Return the [X, Y] coordinate for the center point of the cell that contains the specified text.  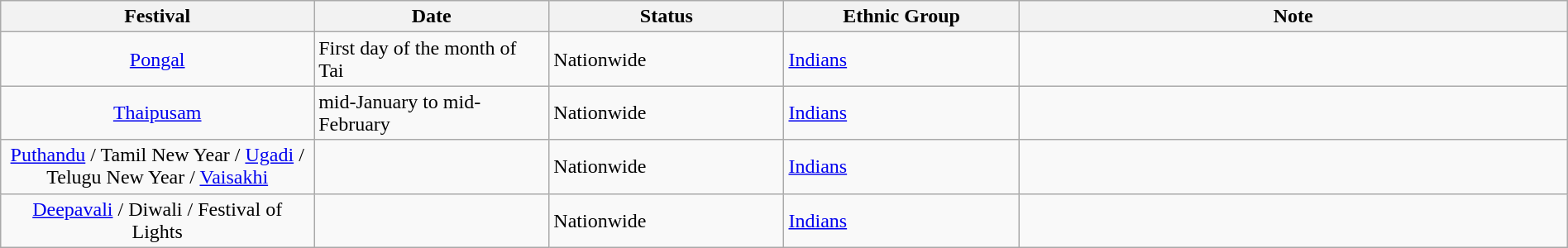
Thaipusam [157, 112]
Deepavali / Diwali / Festival of Lights [157, 220]
Note [1293, 17]
Ethnic Group [901, 17]
First day of the month of Tai [432, 60]
Date [432, 17]
Pongal [157, 60]
mid-January to mid-February [432, 112]
Festival [157, 17]
Status [667, 17]
Puthandu / Tamil New Year / Ugadi / Telugu New Year / Vaisakhi [157, 167]
